Determine the (x, y) coordinate at the center of the cell enclosing the given text.  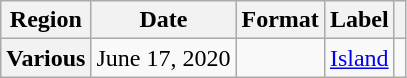
June 17, 2020 (164, 58)
Region (46, 20)
Format (280, 20)
Date (164, 20)
Various (46, 58)
Island (359, 58)
Label (359, 20)
